Pinpoint the cell where the given text exists, returning its [X, Y] midpoint coordinate. 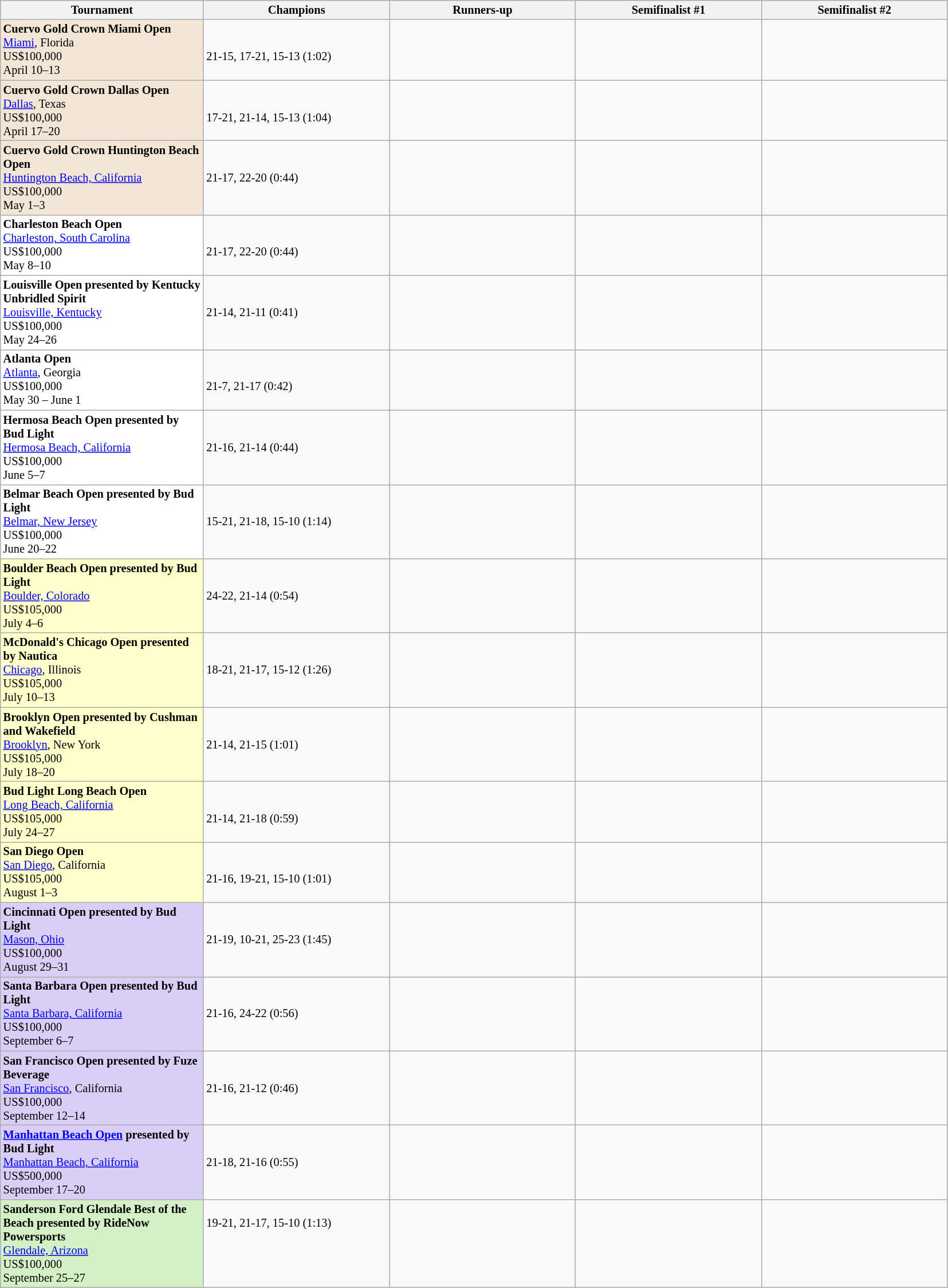
21-18, 21-16 (0:55) [297, 1162]
21-16, 21-14 (0:44) [297, 447]
21-14, 21-11 (0:41) [297, 313]
San Diego OpenSan Diego, CaliforniaUS$105,000August 1–3 [102, 872]
Hermosa Beach Open presented by Bud LightHermosa Beach, CaliforniaUS$100,000June 5–7 [102, 447]
Cincinnati Open presented by Bud LightMason, OhioUS$100,000August 29–31 [102, 940]
21-19, 10-21, 25-23 (1:45) [297, 940]
18-21, 21-17, 15-12 (1:26) [297, 670]
Cuervo Gold Crown Dallas OpenDallas, TexasUS$100,000April 17–20 [102, 111]
24-22, 21-14 (0:54) [297, 596]
Belmar Beach Open presented by Bud LightBelmar, New JerseyUS$100,000June 20–22 [102, 522]
Santa Barbara Open presented by Bud LightSanta Barbara, CaliforniaUS$100,000September 6–7 [102, 1014]
19-21, 21-17, 15-10 (1:13) [297, 1243]
15-21, 21-18, 15-10 (1:14) [297, 522]
21-15, 17-21, 15-13 (1:02) [297, 50]
21-16, 21-12 (0:46) [297, 1088]
21-7, 21-17 (0:42) [297, 380]
Sanderson Ford Glendale Best of the Beach presented by RideNow PowersportsGlendale, ArizonaUS$100,000September 25–27 [102, 1243]
Cuervo Gold Crown Huntington Beach OpenHuntington Beach, CaliforniaUS$100,000May 1–3 [102, 178]
McDonald's Chicago Open presented by NauticaChicago, IllinoisUS$105,000July 10–13 [102, 670]
San Francisco Open presented by Fuze BeverageSan Francisco, CaliforniaUS$100,000September 12–14 [102, 1088]
17-21, 21-14, 15-13 (1:04) [297, 111]
Bud Light Long Beach OpenLong Beach, CaliforniaUS$105,000July 24–27 [102, 812]
Charleston Beach OpenCharleston, South CarolinaUS$100,000May 8–10 [102, 245]
Semifinalist #2 [855, 10]
21-16, 24-22 (0:56) [297, 1014]
Cuervo Gold Crown Miami OpenMiami, FloridaUS$100,000April 10–13 [102, 50]
Runners-up [482, 10]
Boulder Beach Open presented by Bud LightBoulder, ColoradoUS$105,000July 4–6 [102, 596]
Semifinalist #1 [669, 10]
Tournament [102, 10]
Champions [297, 10]
Atlanta OpenAtlanta, GeorgiaUS$100,000May 30 – June 1 [102, 380]
21-14, 21-18 (0:59) [297, 812]
21-16, 19-21, 15-10 (1:01) [297, 872]
Brooklyn Open presented by Cushman and WakefieldBrooklyn, New YorkUS$105,000July 18–20 [102, 745]
21-14, 21-15 (1:01) [297, 745]
Manhattan Beach Open presented by Bud LightManhattan Beach, CaliforniaUS$500,000September 17–20 [102, 1162]
Louisville Open presented by Kentucky Unbridled SpiritLouisville, KentuckyUS$100,000May 24–26 [102, 313]
